Output the [x, y] coordinate of the center of the cell containing the given text.  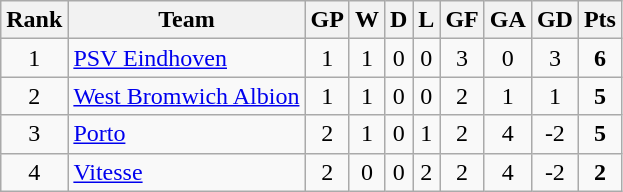
6 [600, 58]
Pts [600, 20]
GF [462, 20]
D [398, 20]
W [366, 20]
L [426, 20]
Team [186, 20]
Rank [34, 20]
Porto [186, 134]
GD [554, 20]
GP [327, 20]
PSV Eindhoven [186, 58]
West Bromwich Albion [186, 96]
GA [508, 20]
Vitesse [186, 172]
